Capture the cell that displays the provided text and extract its (x, y) central coordinate. 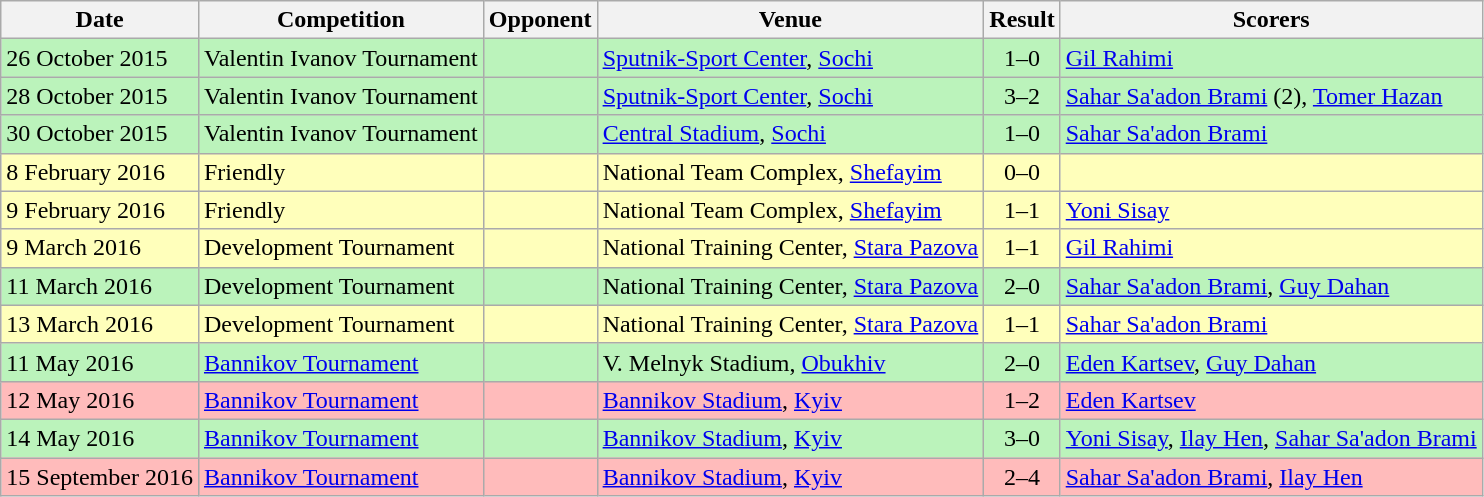
Sahar Sa'adon Brami (2), Tomer Hazan (1271, 96)
Yoni Sisay, Ilay Hen, Sahar Sa'adon Brami (1271, 438)
13 March 2016 (100, 324)
9 February 2016 (100, 210)
30 October 2015 (100, 134)
Sahar Sa'adon Brami, Guy Dahan (1271, 286)
11 March 2016 (100, 286)
3–0 (1022, 438)
Scorers (1271, 20)
Result (1022, 20)
Competition (340, 20)
12 May 2016 (100, 400)
8 February 2016 (100, 172)
9 March 2016 (100, 248)
11 May 2016 (100, 362)
26 October 2015 (100, 58)
28 October 2015 (100, 96)
1–2 (1022, 400)
0–0 (1022, 172)
Opponent (540, 20)
Sahar Sa'adon Brami, Ilay Hen (1271, 477)
Yoni Sisay (1271, 210)
V. Melnyk Stadium, Obukhiv (790, 362)
15 September 2016 (100, 477)
14 May 2016 (100, 438)
Eden Kartsev, Guy Dahan (1271, 362)
Central Stadium, Sochi (790, 134)
Eden Kartsev (1271, 400)
2–4 (1022, 477)
Date (100, 20)
Venue (790, 20)
3–2 (1022, 96)
